Output the [x, y] coordinate of the center of the cell containing the given text.  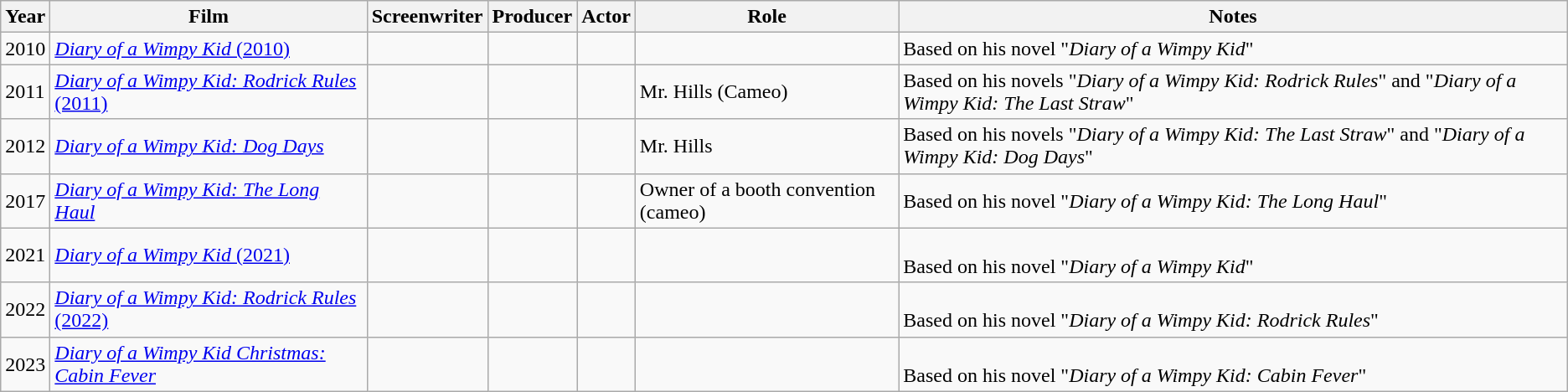
2012 [25, 146]
Based on his novels "Diary of a Wimpy Kid: Rodrick Rules" and "Diary of a Wimpy Kid: The Last Straw" [1233, 92]
Diary of a Wimpy Kid: Rodrick Rules (2022) [209, 310]
Owner of a booth convention (cameo) [766, 201]
2022 [25, 310]
2011 [25, 92]
Role [766, 17]
Diary of a Wimpy Kid: The Long Haul [209, 201]
Producer [533, 17]
2017 [25, 201]
Diary of a Wimpy Kid: Dog Days [209, 146]
Film [209, 17]
2010 [25, 49]
Based on his novel "Diary of a Wimpy Kid: Rodrick Rules" [1233, 310]
Diary of a Wimpy Kid (2021) [209, 255]
Screenwriter [427, 17]
Notes [1233, 17]
Year [25, 17]
2021 [25, 255]
Diary of a Wimpy Kid (2010) [209, 49]
Diary of a Wimpy Kid: Rodrick Rules (2011) [209, 92]
Actor [606, 17]
Based on his novel "Diary of a Wimpy Kid: The Long Haul" [1233, 201]
Mr. Hills (Cameo) [766, 92]
Mr. Hills [766, 146]
Based on his novel "Diary of a Wimpy Kid: Cabin Fever" [1233, 364]
Diary of a Wimpy Kid Christmas: Cabin Fever [209, 364]
Based on his novels "Diary of a Wimpy Kid: The Last Straw" and "Diary of a Wimpy Kid: Dog Days" [1233, 146]
2023 [25, 364]
